Scan for the cell matching the given text and deliver its [X, Y] coordinate at center. 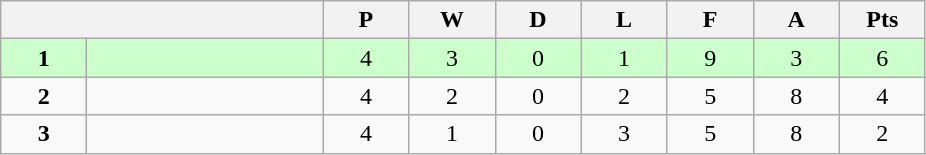
Pts [882, 20]
A [796, 20]
L [624, 20]
9 [710, 58]
P [366, 20]
W [452, 20]
F [710, 20]
6 [882, 58]
D [538, 20]
